Provide the (x, y) coordinate of the cell's center where the given text is located.  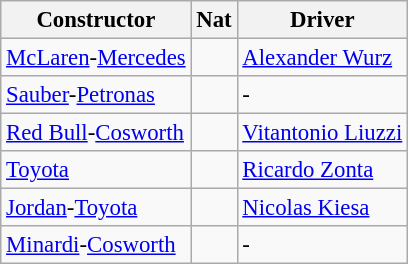
Nat (214, 20)
Constructor (96, 20)
Nicolas Kiesa (322, 208)
Jordan-Toyota (96, 208)
Driver (322, 20)
Red Bull-Cosworth (96, 133)
Sauber-Petronas (96, 95)
Ricardo Zonta (322, 170)
Alexander Wurz (322, 58)
Vitantonio Liuzzi (322, 133)
Toyota (96, 170)
Minardi-Cosworth (96, 245)
McLaren-Mercedes (96, 58)
